Find where the given text appears and provide that cell's center as [x, y] coordinate. 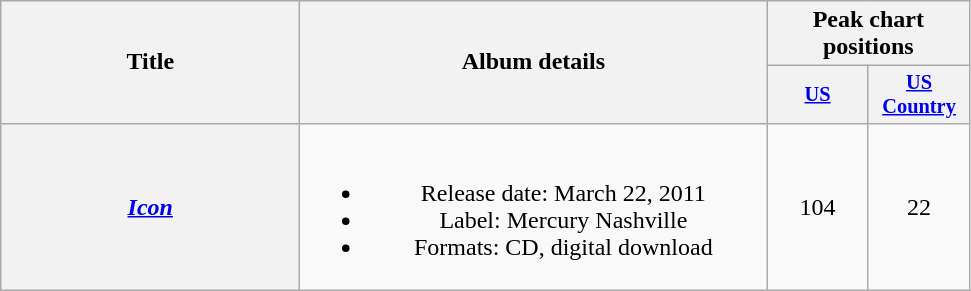
US [818, 95]
104 [818, 206]
Peak chart positions [868, 34]
Icon [150, 206]
Release date: March 22, 2011Label: Mercury NashvilleFormats: CD, digital download [534, 206]
22 [918, 206]
US Country [918, 95]
Album details [534, 62]
Title [150, 62]
